Pinpoint the cell where the given text exists, returning its [x, y] midpoint coordinate. 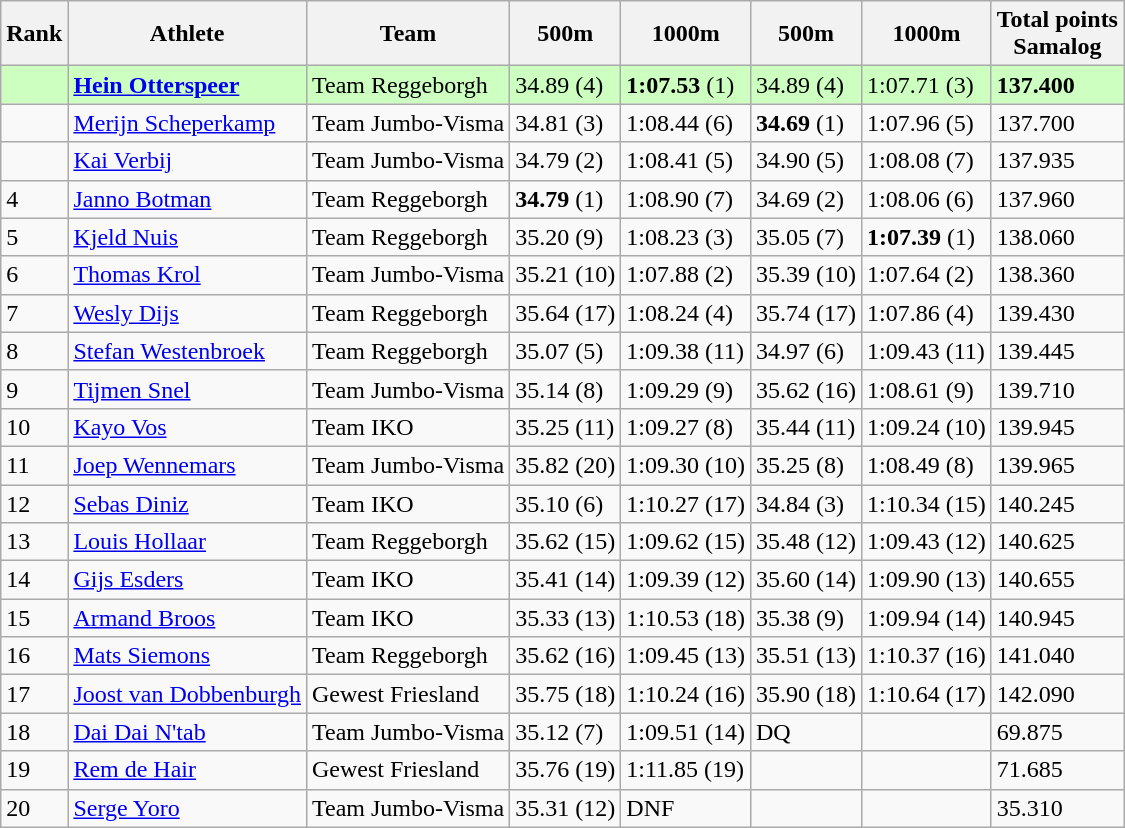
Joost van Dobbenburgh [188, 694]
DQ [806, 732]
35.60 (14) [806, 580]
34.79 (1) [566, 199]
1:07.64 (2) [927, 275]
34.81 (3) [566, 123]
Merijn Scheperkamp [188, 123]
140.245 [1057, 503]
Mats Siemons [188, 656]
137.400 [1057, 85]
7 [34, 313]
1:09.39 (12) [686, 580]
Serge Yoro [188, 808]
35.76 (19) [566, 770]
137.960 [1057, 199]
1:08.06 (6) [927, 199]
12 [34, 503]
19 [34, 770]
35.62 (15) [566, 542]
140.625 [1057, 542]
35.25 (8) [806, 465]
35.82 (20) [566, 465]
1:09.45 (13) [686, 656]
1:08.41 (5) [686, 161]
Kayo Vos [188, 427]
138.060 [1057, 237]
5 [34, 237]
35.12 (7) [566, 732]
1:07.86 (4) [927, 313]
1:09.30 (10) [686, 465]
1:09.38 (11) [686, 351]
Rem de Hair [188, 770]
1:07.53 (1) [686, 85]
1:09.90 (13) [927, 580]
Stefan Westenbroek [188, 351]
1:10.53 (18) [686, 618]
142.090 [1057, 694]
1:08.61 (9) [927, 389]
1:07.96 (5) [927, 123]
1:10.37 (16) [927, 656]
Tijmen Snel [188, 389]
34.84 (3) [806, 503]
34.97 (6) [806, 351]
1:09.43 (11) [927, 351]
1:09.94 (14) [927, 618]
35.33 (13) [566, 618]
140.945 [1057, 618]
15 [34, 618]
35.64 (17) [566, 313]
Kai Verbij [188, 161]
1:08.49 (8) [927, 465]
137.935 [1057, 161]
1:09.51 (14) [686, 732]
1:08.08 (7) [927, 161]
1:09.43 (12) [927, 542]
8 [34, 351]
1:09.24 (10) [927, 427]
Dai Dai N'tab [188, 732]
13 [34, 542]
1:09.62 (15) [686, 542]
35.48 (12) [806, 542]
35.39 (10) [806, 275]
1:08.90 (7) [686, 199]
1:10.27 (17) [686, 503]
1:10.24 (16) [686, 694]
35.14 (8) [566, 389]
16 [34, 656]
6 [34, 275]
141.040 [1057, 656]
140.655 [1057, 580]
139.945 [1057, 427]
1:09.29 (9) [686, 389]
35.20 (9) [566, 237]
Janno Botman [188, 199]
DNF [686, 808]
35.21 (10) [566, 275]
35.38 (9) [806, 618]
35.07 (5) [566, 351]
Joep Wennemars [188, 465]
1:07.71 (3) [927, 85]
35.90 (18) [806, 694]
35.44 (11) [806, 427]
14 [34, 580]
69.875 [1057, 732]
1:09.27 (8) [686, 427]
4 [34, 199]
1:11.85 (19) [686, 770]
Total points Samalog [1057, 34]
Gijs Esders [188, 580]
139.965 [1057, 465]
35.31 (12) [566, 808]
138.360 [1057, 275]
Team [408, 34]
35.05 (7) [806, 237]
35.25 (11) [566, 427]
34.90 (5) [806, 161]
1:10.34 (15) [927, 503]
1:08.23 (3) [686, 237]
1:08.44 (6) [686, 123]
1:07.39 (1) [927, 237]
Louis Hollaar [188, 542]
18 [34, 732]
34.79 (2) [566, 161]
139.430 [1057, 313]
Thomas Krol [188, 275]
Athlete [188, 34]
34.69 (2) [806, 199]
Wesly Dijs [188, 313]
35.41 (14) [566, 580]
1:08.24 (4) [686, 313]
139.710 [1057, 389]
71.685 [1057, 770]
Hein Otterspeer [188, 85]
137.700 [1057, 123]
34.69 (1) [806, 123]
139.445 [1057, 351]
17 [34, 694]
Kjeld Nuis [188, 237]
35.74 (17) [806, 313]
Rank [34, 34]
Armand Broos [188, 618]
35.75 (18) [566, 694]
35.51 (13) [806, 656]
1:07.88 (2) [686, 275]
11 [34, 465]
35.10 (6) [566, 503]
20 [34, 808]
1:10.64 (17) [927, 694]
35.310 [1057, 808]
10 [34, 427]
9 [34, 389]
Sebas Diniz [188, 503]
